Return (X, Y) of the center of cell containing provided text 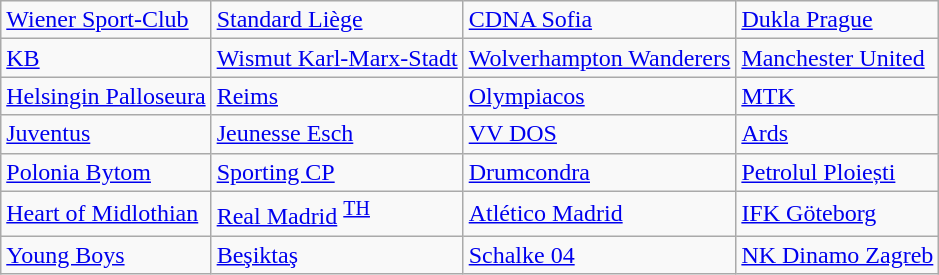
Juventus (106, 134)
Drumcondra (600, 172)
Petrolul Ploiești (838, 172)
Heart of Midlothian (106, 214)
Beşiktaş (337, 255)
Polonia Bytom (106, 172)
Wiener Sport-Club (106, 20)
Helsingin Palloseura (106, 96)
Wismut Karl-Marx-Stadt (337, 58)
MTK (838, 96)
IFK Göteborg (838, 214)
Young Boys (106, 255)
Manchester United (838, 58)
Dukla Prague (838, 20)
Atlético Madrid (600, 214)
Standard Liège (337, 20)
Ards (838, 134)
Jeunesse Esch (337, 134)
VV DOS (600, 134)
Olympiacos (600, 96)
NK Dinamo Zagreb (838, 255)
Schalke 04 (600, 255)
KB (106, 58)
Real Madrid TH (337, 214)
CDNA Sofia (600, 20)
Reims (337, 96)
Sporting CP (337, 172)
Wolverhampton Wanderers (600, 58)
